Identify which cell holds the provided text, then report its (x, y) central coordinate. 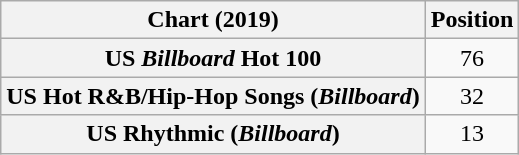
US Rhythmic (Billboard) (213, 134)
32 (472, 96)
13 (472, 134)
US Hot R&B/Hip-Hop Songs (Billboard) (213, 96)
Chart (2019) (213, 20)
76 (472, 58)
Position (472, 20)
US Billboard Hot 100 (213, 58)
